Locate the cell with the specified text and output its [x, y] center coordinate. 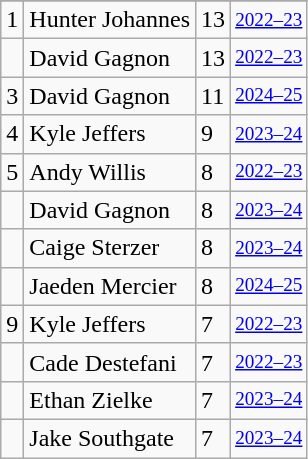
Hunter Johannes [110, 20]
Ethan Zielke [110, 400]
Caige Sterzer [110, 248]
Andy Willis [110, 172]
Cade Destefani [110, 362]
Jaeden Mercier [110, 286]
1 [12, 20]
4 [12, 134]
11 [214, 96]
Jake Southgate [110, 438]
3 [12, 96]
5 [12, 172]
